Return the (x, y) coordinate for the center point of the cell that contains the specified text.  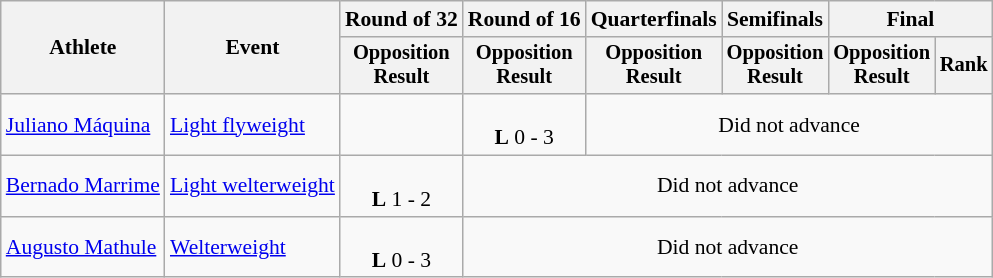
Light welterweight (252, 186)
Final (910, 19)
Light flyweight (252, 124)
Athlete (83, 48)
Augusto Mathule (83, 248)
Event (252, 48)
L 1 - 2 (402, 186)
Juliano Máquina (83, 124)
Semifinals (776, 19)
Round of 16 (524, 19)
Quarterfinals (654, 19)
Round of 32 (402, 19)
Bernado Marrime (83, 186)
Rank (964, 66)
Welterweight (252, 248)
